Determine the (X, Y) coordinate at the center of the cell enclosing the given text.  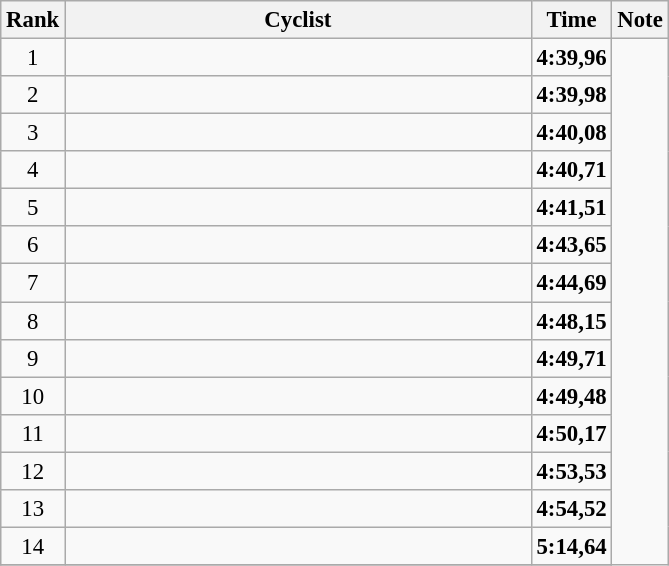
3 (33, 133)
13 (33, 509)
14 (33, 546)
8 (33, 321)
10 (33, 396)
4:43,65 (572, 245)
Time (572, 20)
4 (33, 170)
4:40,08 (572, 133)
4:44,69 (572, 283)
Note (640, 20)
4:49,48 (572, 396)
4:48,15 (572, 321)
4:49,71 (572, 358)
6 (33, 245)
1 (33, 58)
4:40,71 (572, 170)
4:39,98 (572, 95)
4:50,17 (572, 433)
7 (33, 283)
4:39,96 (572, 58)
Rank (33, 20)
2 (33, 95)
4:53,53 (572, 471)
4:54,52 (572, 509)
5 (33, 208)
4:41,51 (572, 208)
Cyclist (298, 20)
11 (33, 433)
12 (33, 471)
9 (33, 358)
5:14,64 (572, 546)
